Output the [x, y] coordinate of the center of the cell containing the given text.  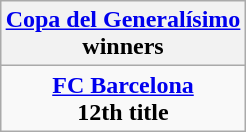
FC Barcelona12th title [123, 98]
Copa del Generalísimowinners [123, 34]
